Provide the (x, y) coordinate of the cell's center where the given text is located.  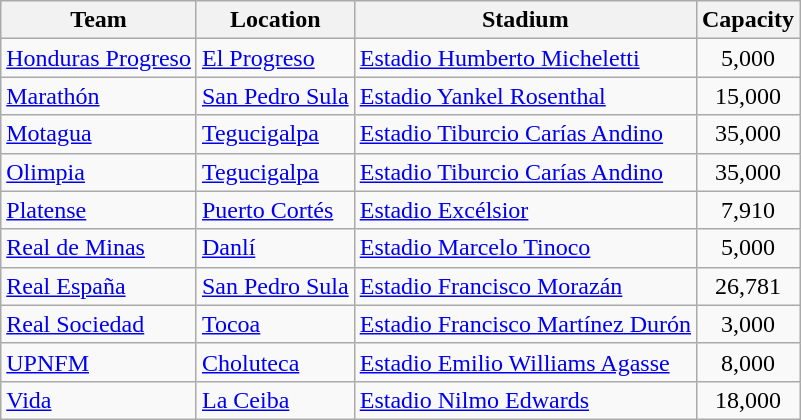
Choluteca (275, 362)
Estadio Nilmo Edwards (525, 400)
Estadio Francisco Morazán (525, 286)
UPNFM (99, 362)
Team (99, 20)
Vida (99, 400)
Puerto Cortés (275, 210)
Real Sociedad (99, 324)
Location (275, 20)
Stadium (525, 20)
La Ceiba (275, 400)
8,000 (748, 362)
El Progreso (275, 58)
3,000 (748, 324)
Estadio Yankel Rosenthal (525, 96)
26,781 (748, 286)
18,000 (748, 400)
Platense (99, 210)
7,910 (748, 210)
Marathón (99, 96)
Estadio Francisco Martínez Durón (525, 324)
Tocoa (275, 324)
Capacity (748, 20)
Honduras Progreso (99, 58)
Estadio Excélsior (525, 210)
Real España (99, 286)
Motagua (99, 134)
15,000 (748, 96)
Estadio Humberto Micheletti (525, 58)
Olimpia (99, 172)
Danlí (275, 248)
Estadio Marcelo Tinoco (525, 248)
Real de Minas (99, 248)
Estadio Emilio Williams Agasse (525, 362)
